Detect which cell encompasses the target text, then output its [X, Y] center coordinate. 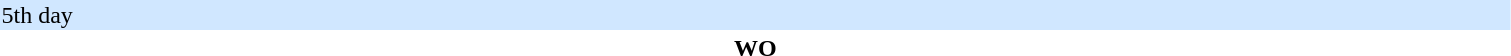
5th day [756, 15]
